Identify which cell holds the provided text, then report its (X, Y) central coordinate. 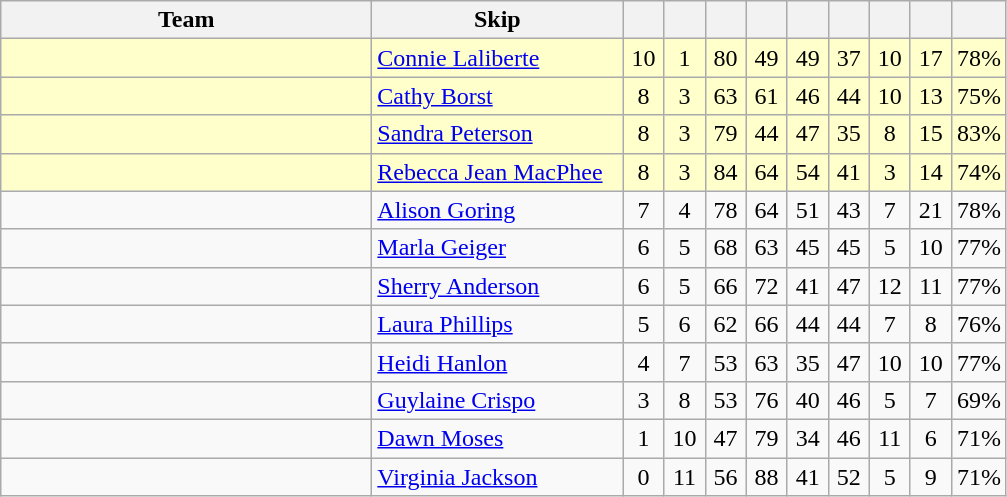
Laura Phillips (498, 324)
84 (726, 172)
72 (766, 286)
Skip (498, 20)
51 (808, 210)
17 (930, 58)
52 (848, 477)
Sandra Peterson (498, 134)
62 (726, 324)
Connie Laliberte (498, 58)
12 (890, 286)
0 (644, 477)
75% (978, 96)
37 (848, 58)
14 (930, 172)
61 (766, 96)
Rebecca Jean MacPhee (498, 172)
Alison Goring (498, 210)
34 (808, 438)
74% (978, 172)
80 (726, 58)
Cathy Borst (498, 96)
13 (930, 96)
76% (978, 324)
15 (930, 134)
69% (978, 400)
Team (186, 20)
40 (808, 400)
21 (930, 210)
9 (930, 477)
54 (808, 172)
56 (726, 477)
78 (726, 210)
Guylaine Crispo (498, 400)
43 (848, 210)
Virginia Jackson (498, 477)
Heidi Hanlon (498, 362)
Sherry Anderson (498, 286)
88 (766, 477)
68 (726, 248)
83% (978, 134)
76 (766, 400)
Marla Geiger (498, 248)
Dawn Moses (498, 438)
